Extract the [X, Y] coordinate from the center of the cell holding the provided text.  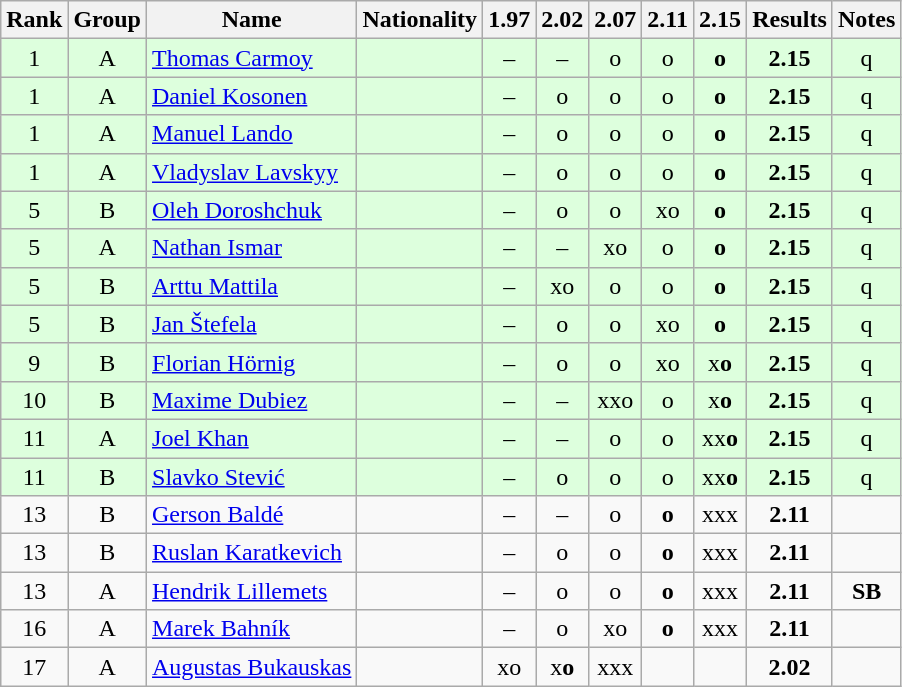
Marek Bahník [252, 629]
Florian Hörnig [252, 362]
Augustas Bukauskas [252, 667]
Nationality [420, 20]
Arttu Mattila [252, 286]
Nathan Ismar [252, 248]
Slavko Stević [252, 477]
Notes [866, 20]
Jan Štefela [252, 324]
16 [34, 629]
Group [108, 20]
Vladyslav Lavskyy [252, 172]
2.07 [616, 20]
Oleh Doroshchuk [252, 210]
Thomas Carmoy [252, 58]
Gerson Baldé [252, 515]
Rank [34, 20]
17 [34, 667]
1.97 [510, 20]
Manuel Lando [252, 134]
Daniel Kosonen [252, 96]
Maxime Dubiez [252, 400]
Results [790, 20]
Name [252, 20]
SB [866, 591]
Joel Khan [252, 438]
10 [34, 400]
Hendrik Lillemets [252, 591]
9 [34, 362]
Ruslan Karatkevich [252, 553]
